Scan for the cell matching the given text and deliver its (X, Y) coordinate at center. 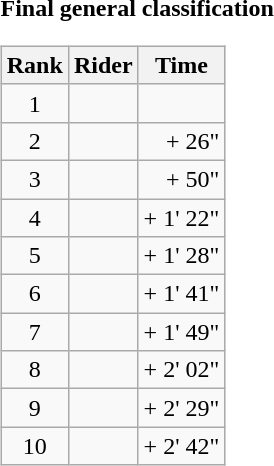
10 (34, 446)
+ 1' 22" (182, 217)
6 (34, 294)
3 (34, 179)
+ 2' 02" (182, 370)
1 (34, 103)
+ 1' 28" (182, 256)
Rider (103, 65)
Time (182, 65)
+ 50" (182, 179)
+ 2' 29" (182, 408)
2 (34, 141)
8 (34, 370)
+ 1' 49" (182, 332)
+ 26" (182, 141)
+ 1' 41" (182, 294)
+ 2' 42" (182, 446)
Rank (34, 65)
9 (34, 408)
7 (34, 332)
4 (34, 217)
5 (34, 256)
